Output the [X, Y] coordinate of the center of the cell containing the given text.  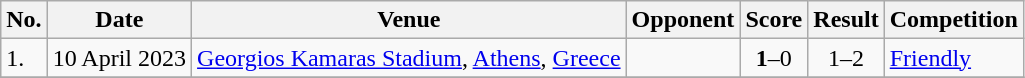
No. [24, 20]
1–0 [774, 58]
1. [24, 58]
Date [119, 20]
10 April 2023 [119, 58]
Venue [410, 20]
Friendly [954, 58]
Georgios Kamaras Stadium, Athens, Greece [410, 58]
Result [846, 20]
1–2 [846, 58]
Competition [954, 20]
Score [774, 20]
Opponent [683, 20]
